Identify which cell holds the provided text, then report its [x, y] central coordinate. 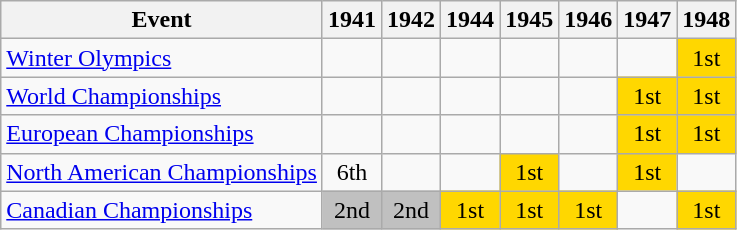
6th [352, 172]
1944 [470, 20]
North American Championships [162, 172]
1946 [588, 20]
1942 [412, 20]
1947 [648, 20]
1941 [352, 20]
1945 [530, 20]
World Championships [162, 96]
Event [162, 20]
European Championships [162, 134]
Canadian Championships [162, 210]
Winter Olympics [162, 58]
1948 [706, 20]
